Extract the (X, Y) coordinate from the center of the cell holding the provided text.  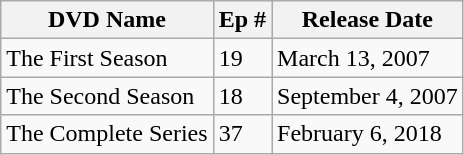
The First Season (107, 58)
18 (242, 96)
Ep # (242, 20)
19 (242, 58)
37 (242, 134)
DVD Name (107, 20)
The Complete Series (107, 134)
The Second Season (107, 96)
Release Date (368, 20)
September 4, 2007 (368, 96)
March 13, 2007 (368, 58)
February 6, 2018 (368, 134)
